Identify which cell holds the provided text, then report its (X, Y) central coordinate. 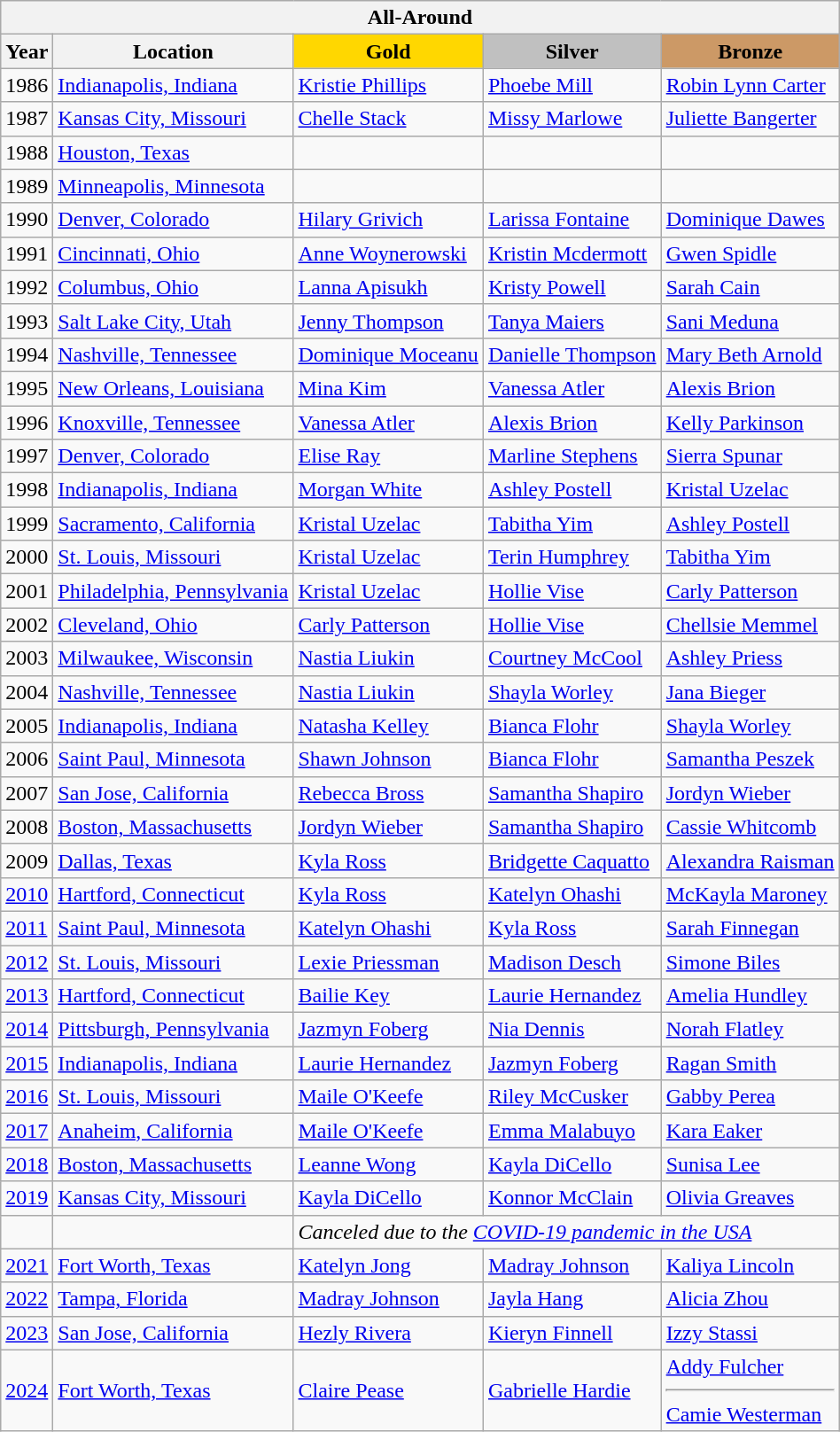
2006 (27, 759)
Ragan Smith (750, 1063)
Amelia Hundley (750, 996)
2023 (27, 1333)
Jana Bieger (750, 692)
2000 (27, 557)
Knoxville, Tennessee (174, 423)
Sacramento, California (174, 524)
Chelle Stack (388, 119)
Katelyn Jong (388, 1265)
Nia Dennis (572, 1030)
All-Around (420, 18)
Hilary Grivich (388, 220)
Pittsburgh, Pennsylvania (174, 1030)
Lexie Priessman (388, 961)
Madison Desch (572, 961)
Canceled due to the COVID-19 pandemic in the USA (566, 1232)
Dominique Moceanu (388, 354)
Simone Biles (750, 961)
Sani Meduna (750, 321)
Silver (572, 51)
2016 (27, 1097)
2002 (27, 625)
Kaliya Lincoln (750, 1265)
1990 (27, 220)
Milwaukee, Wisconsin (174, 658)
Riley McCusker (572, 1097)
1992 (27, 287)
Larissa Fontaine (572, 220)
Addy FulcherCamie Westerman (750, 1390)
Tanya Maiers (572, 321)
Olivia Greaves (750, 1198)
2008 (27, 827)
Gwen Spidle (750, 253)
Natasha Kelley (388, 726)
Courtney McCool (572, 658)
2024 (27, 1390)
2015 (27, 1063)
Dallas, Texas (174, 860)
Hezly Rivera (388, 1333)
Sarah Finnegan (750, 928)
Kristy Powell (572, 287)
Elise Ray (388, 456)
2022 (27, 1299)
Kieryn Finnell (572, 1333)
Salt Lake City, Utah (174, 321)
1986 (27, 85)
1997 (27, 456)
Terin Humphrey (572, 557)
Robin Lynn Carter (750, 85)
Mary Beth Arnold (750, 354)
2019 (27, 1198)
Sarah Cain (750, 287)
Sunisa Lee (750, 1164)
Location (174, 51)
2014 (27, 1030)
1993 (27, 321)
2010 (27, 894)
Houston, Texas (174, 152)
2003 (27, 658)
New Orleans, Louisiana (174, 388)
Anaheim, California (174, 1131)
2005 (27, 726)
Norah Flatley (750, 1030)
Gabrielle Hardie (572, 1390)
Marline Stephens (572, 456)
2017 (27, 1131)
Bailie Key (388, 996)
1994 (27, 354)
Jenny Thompson (388, 321)
2009 (27, 860)
Morgan White (388, 490)
Chellsie Memmel (750, 625)
1991 (27, 253)
Missy Marlowe (572, 119)
1995 (27, 388)
Dominique Dawes (750, 220)
Emma Malabuyo (572, 1131)
Leanne Wong (388, 1164)
Mina Kim (388, 388)
Kristin Mcdermott (572, 253)
Shawn Johnson (388, 759)
Cassie Whitcomb (750, 827)
2021 (27, 1265)
Columbus, Ohio (174, 287)
Kara Eaker (750, 1131)
Alicia Zhou (750, 1299)
Juliette Bangerter (750, 119)
Claire Pease (388, 1390)
McKayla Maroney (750, 894)
2004 (27, 692)
Izzy Stassi (750, 1333)
2018 (27, 1164)
Anne Woynerowski (388, 253)
Tampa, Florida (174, 1299)
1989 (27, 186)
Ashley Priess (750, 658)
2001 (27, 591)
Gabby Perea (750, 1097)
2011 (27, 928)
Bridgette Caquatto (572, 860)
1988 (27, 152)
1996 (27, 423)
2012 (27, 961)
Jayla Hang (572, 1299)
1999 (27, 524)
Cincinnati, Ohio (174, 253)
Minneapolis, Minnesota (174, 186)
Philadelphia, Pennsylvania (174, 591)
2013 (27, 996)
2007 (27, 793)
Danielle Thompson (572, 354)
Alexandra Raisman (750, 860)
Bronze (750, 51)
Lanna Apisukh (388, 287)
Samantha Peszek (750, 759)
Sierra Spunar (750, 456)
Cleveland, Ohio (174, 625)
Konnor McClain (572, 1198)
Year (27, 51)
Kelly Parkinson (750, 423)
Rebecca Bross (388, 793)
Phoebe Mill (572, 85)
Kristie Phillips (388, 85)
1998 (27, 490)
1987 (27, 119)
Gold (388, 51)
